Provide the (X, Y) coordinate of the cell's center where the given text is located.  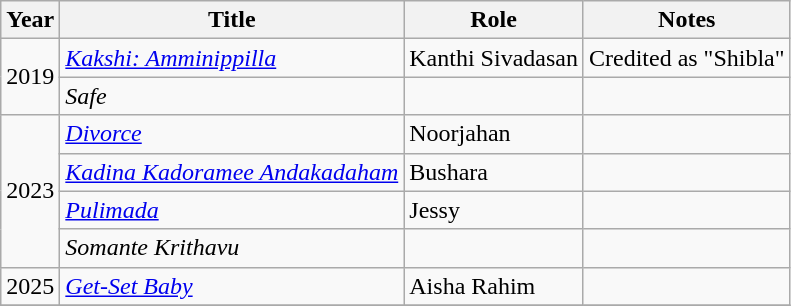
Divorce (232, 134)
Role (494, 20)
2023 (30, 191)
Notes (686, 20)
2025 (30, 286)
Kanthi Sivadasan (494, 58)
Kakshi: Amminippilla (232, 58)
Safe (232, 96)
Aisha Rahim (494, 286)
2019 (30, 77)
Year (30, 20)
Jessy (494, 210)
Noorjahan (494, 134)
Somante Krithavu (232, 248)
Credited as "Shibla" (686, 58)
Pulimada (232, 210)
Title (232, 20)
Kadina Kadoramee Andakadaham (232, 172)
Bushara (494, 172)
Get-Set Baby (232, 286)
